Provide the (X, Y) coordinate of the cell's center where the given text is located.  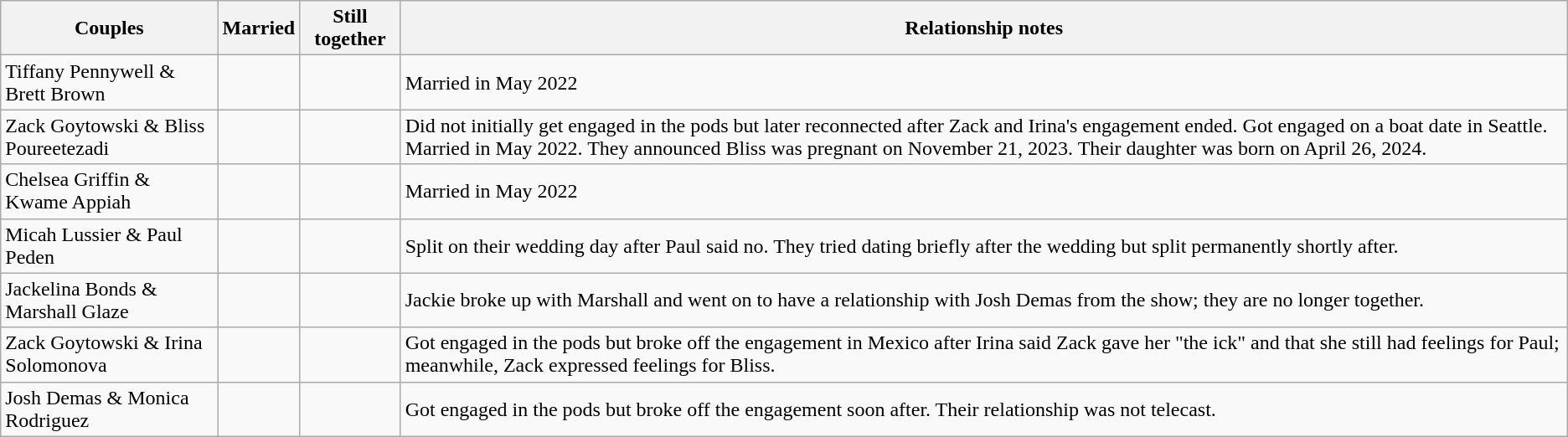
Jackie broke up with Marshall and went on to have a relationship with Josh Demas from the show; they are no longer together. (983, 300)
Zack Goytowski & Bliss Poureetezadi (109, 137)
Josh Demas & Monica Rodriguez (109, 409)
Micah Lussier & Paul Peden (109, 246)
Zack Goytowski & Irina Solomonova (109, 355)
Relationship notes (983, 28)
Married (259, 28)
Tiffany Pennywell & Brett Brown (109, 82)
Couples (109, 28)
Split on their wedding day after Paul said no. They tried dating briefly after the wedding but split permanently shortly after. (983, 246)
Chelsea Griffin & Kwame Appiah (109, 191)
Still together (350, 28)
Jackelina Bonds & Marshall Glaze (109, 300)
Got engaged in the pods but broke off the engagement soon after. Their relationship was not telecast. (983, 409)
